From the cell containing the given text, extract its center point as (X, Y) coordinate. 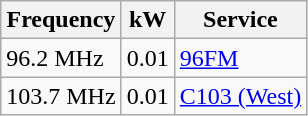
96.2 MHz (61, 58)
96FM (240, 58)
C103 (West) (240, 96)
103.7 MHz (61, 96)
Service (240, 20)
Frequency (61, 20)
kW (148, 20)
